Locate the cell with the specified text and output its [X, Y] center coordinate. 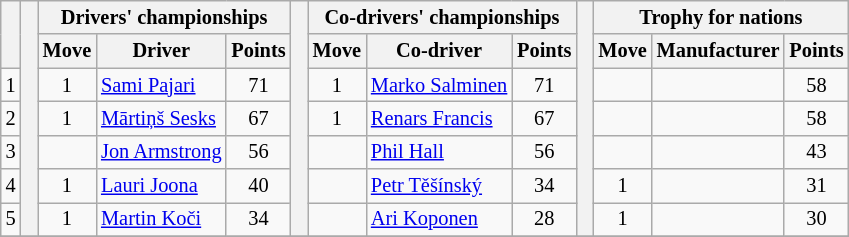
Phil Hall [439, 152]
28 [544, 219]
Petr Těšínský [439, 186]
40 [258, 186]
Jon Armstrong [161, 152]
Co-driver [439, 51]
Drivers' championships [164, 17]
4 [11, 186]
2 [11, 118]
Sami Pajari [161, 85]
Lauri Joona [161, 186]
Manufacturer [718, 51]
3 [11, 152]
Co-drivers' championships [442, 17]
Mārtiņš Sesks [161, 118]
Martin Koči [161, 219]
Trophy for nations [720, 17]
Driver [161, 51]
30 [816, 219]
Ari Koponen [439, 219]
Renars Francis [439, 118]
5 [11, 219]
Marko Salminen [439, 85]
43 [816, 152]
31 [816, 186]
